Find where the given text appears and provide that cell's center as [X, Y] coordinate. 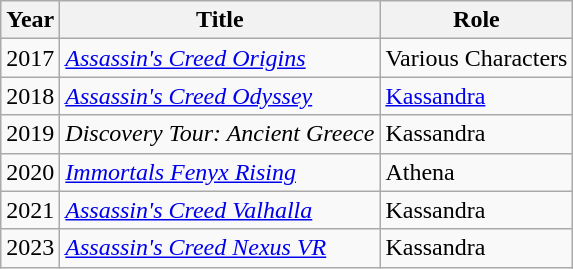
2017 [30, 58]
2018 [30, 96]
Year [30, 20]
2020 [30, 172]
Assassin's Creed Valhalla [220, 210]
2019 [30, 134]
Role [476, 20]
2021 [30, 210]
2023 [30, 248]
Title [220, 20]
Assassin's Creed Nexus VR [220, 248]
Immortals Fenyx Rising [220, 172]
Assassin's Creed Odyssey [220, 96]
Assassin's Creed Origins [220, 58]
Discovery Tour: Ancient Greece [220, 134]
Athena [476, 172]
Various Characters [476, 58]
